Provide the (x, y) coordinate of the cell's center where the given text is located.  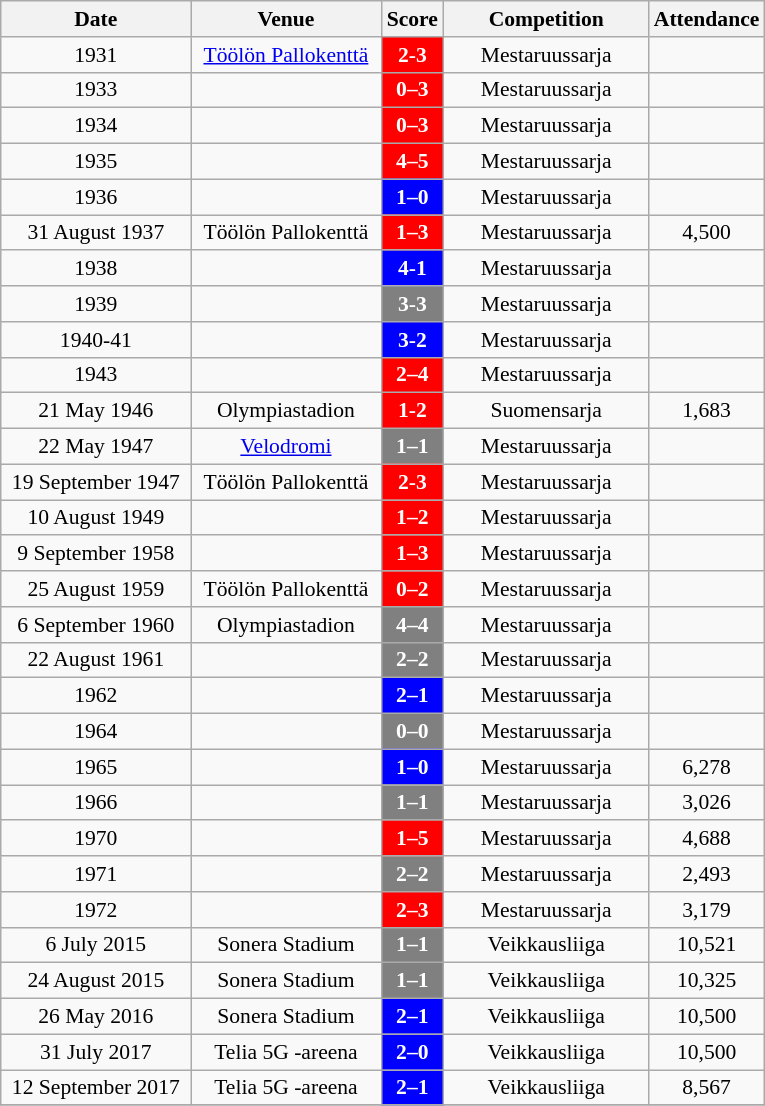
2–3 (412, 910)
Competition (546, 19)
4,688 (707, 839)
1935 (96, 162)
31 August 1937 (96, 233)
4,500 (707, 233)
Suomensarja (546, 411)
1965 (96, 767)
1933 (96, 90)
21 May 1946 (96, 411)
3-3 (412, 304)
8,567 (707, 1088)
12 September 2017 (96, 1088)
1934 (96, 126)
0–0 (412, 732)
1–2 (412, 518)
6,278 (707, 767)
1938 (96, 269)
1972 (96, 910)
1966 (96, 803)
1970 (96, 839)
26 May 2016 (96, 1017)
1,683 (707, 411)
1940-41 (96, 340)
Venue (286, 19)
1-2 (412, 411)
4–5 (412, 162)
1936 (96, 197)
6 July 2015 (96, 945)
Attendance (707, 19)
4-1 (412, 269)
19 September 1947 (96, 482)
3-2 (412, 340)
10 August 1949 (96, 518)
10,325 (707, 981)
3,179 (707, 910)
Score (412, 19)
4–4 (412, 625)
22 May 1947 (96, 447)
1964 (96, 732)
24 August 2015 (96, 981)
1971 (96, 874)
22 August 1961 (96, 660)
1931 (96, 55)
1–5 (412, 839)
10,521 (707, 945)
0–2 (412, 589)
1962 (96, 696)
2,493 (707, 874)
2–4 (412, 375)
Date (96, 19)
1939 (96, 304)
31 July 2017 (96, 1052)
6 September 1960 (96, 625)
2–0 (412, 1052)
Velodromi (286, 447)
25 August 1959 (96, 589)
9 September 1958 (96, 554)
3,026 (707, 803)
1943 (96, 375)
